Capture the cell that displays the provided text and extract its (x, y) central coordinate. 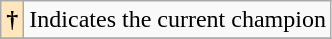
† (12, 20)
Indicates the current champion (178, 20)
